Locate the cell with the specified text and output its [X, Y] center coordinate. 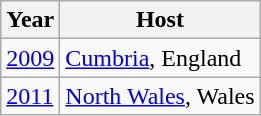
North Wales, Wales [160, 96]
2009 [30, 58]
Cumbria, England [160, 58]
2011 [30, 96]
Host [160, 20]
Year [30, 20]
